Return the (x, y) coordinate for the center point of the cell that contains the specified text.  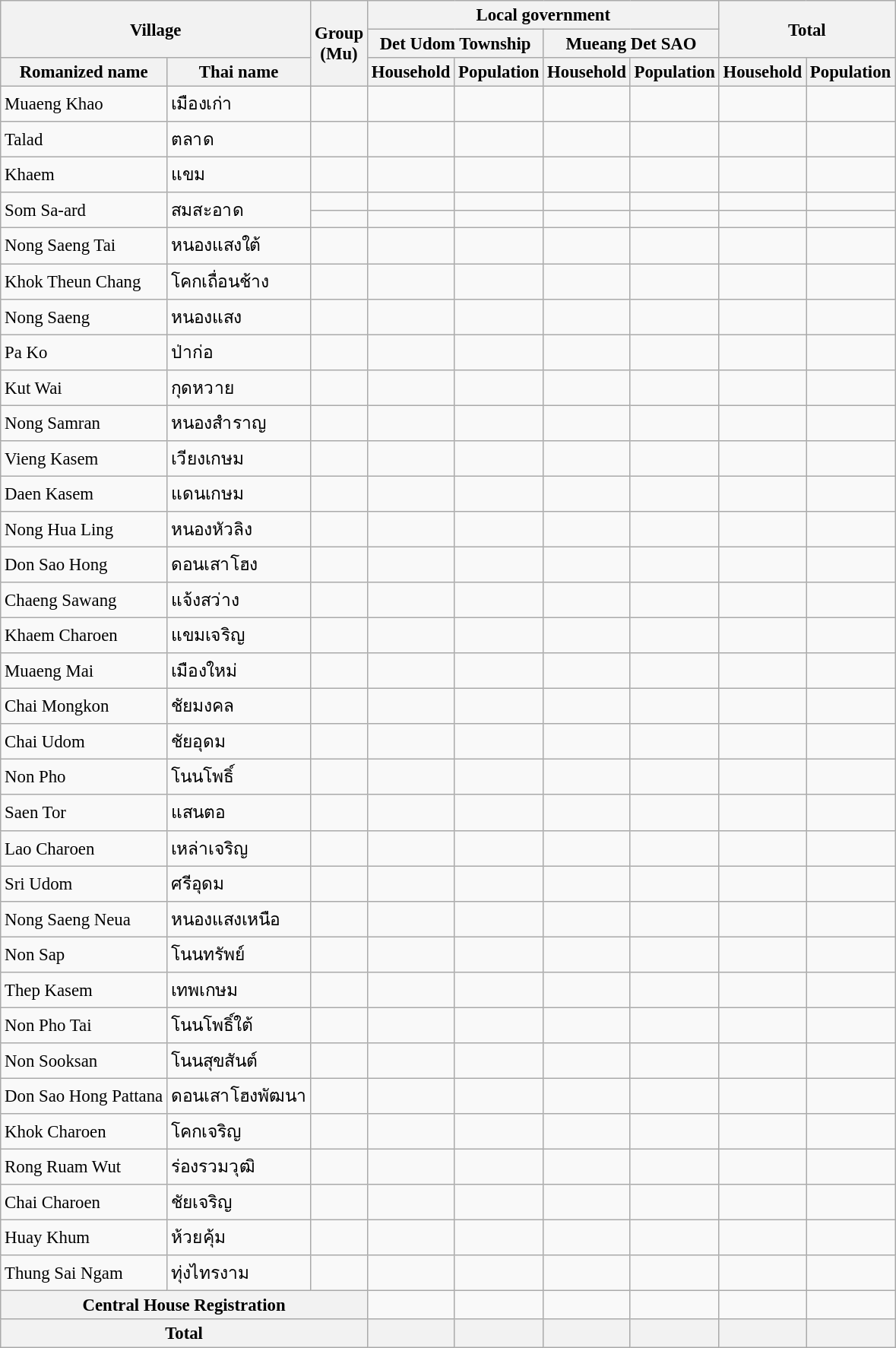
แขม (239, 175)
ดอนเสาโฮงพัฒนา (239, 1096)
หนองแสงเหนือ (239, 918)
Nong Saeng (84, 316)
หนองสำราญ (239, 423)
Central House Registration (184, 1305)
Don Sao Hong (84, 564)
Khaem Charoen (84, 636)
Khok Theun Chang (84, 281)
เวียงเกษม (239, 459)
Nong Hua Ling (84, 529)
ศรีอุดม (239, 883)
Khok Charoen (84, 1131)
แขมเจริญ (239, 636)
Chai Charoen (84, 1203)
หนองหัวลิง (239, 529)
แสนตอ (239, 814)
Non Pho Tai (84, 1025)
ชัยเจริญ (239, 1203)
Chai Mongkon (84, 707)
ห้วยคุ้ม (239, 1238)
ร่องรวมวุฒิ (239, 1168)
สมสะอาด (239, 211)
แดนเกษม (239, 494)
หนองแสง (239, 316)
Det Udom Township (454, 44)
Vieng Kasem (84, 459)
โนนทรัพย์ (239, 955)
Huay Khum (84, 1238)
เหล่าเจริญ (239, 848)
Chaeng Sawang (84, 601)
ดอนเสาโฮง (239, 564)
เทพเกษม (239, 990)
Total (807, 29)
Muaeng Khao (84, 105)
กุดหวาย (239, 388)
โนนโพธิ์ (239, 777)
Pa Ko (84, 353)
Non Sap (84, 955)
Thep Kasem (84, 990)
Thai name (239, 72)
Romanized name (84, 72)
Muaeng Mai (84, 671)
Khaem (84, 175)
Nong Saeng Neua (84, 918)
เมืองเก่า (239, 105)
โนนโพธิ์ใต้ (239, 1025)
Nong Samran (84, 423)
โคกเจริญ (239, 1131)
ตลาด (239, 140)
Non Pho (84, 777)
Village (156, 29)
Mueang Det SAO (631, 44)
Som Sa-ard (84, 211)
แจ้งสว่าง (239, 601)
Lao Charoen (84, 848)
Kut Wai (84, 388)
Sri Udom (84, 883)
Nong Saeng Tai (84, 246)
Daen Kasem (84, 494)
Chai Udom (84, 742)
Rong Ruam Wut (84, 1168)
หนองแสงใต้ (239, 246)
Non Sooksan (84, 1061)
Local government (543, 15)
ชัยมงคล (239, 707)
โคกเถื่อนช้าง (239, 281)
Talad (84, 140)
Group(Mu) (339, 44)
เมืองใหม่ (239, 671)
Don Sao Hong Pattana (84, 1096)
โนนสุขสันต์ (239, 1061)
Thung Sai Ngam (84, 1273)
Saen Tor (84, 814)
ทุ่งไทรงาม (239, 1273)
ชัยอุดม (239, 742)
ป่าก่อ (239, 353)
